From the cell containing the given text, extract its center point as [x, y] coordinate. 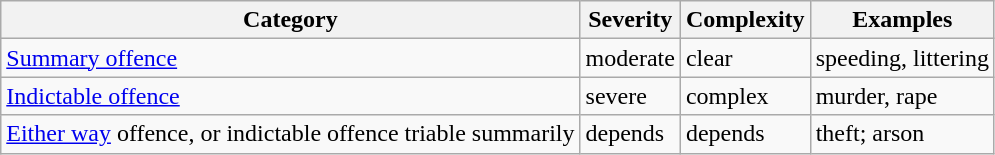
speeding, littering [902, 58]
moderate [630, 58]
clear [745, 58]
complex [745, 96]
Summary offence [290, 58]
theft; arson [902, 134]
murder, rape [902, 96]
Severity [630, 20]
severe [630, 96]
Examples [902, 20]
Indictable offence [290, 96]
Either way offence, or indictable offence triable summarily [290, 134]
Complexity [745, 20]
Category [290, 20]
